Pinpoint the cell where the given text exists, returning its [X, Y] midpoint coordinate. 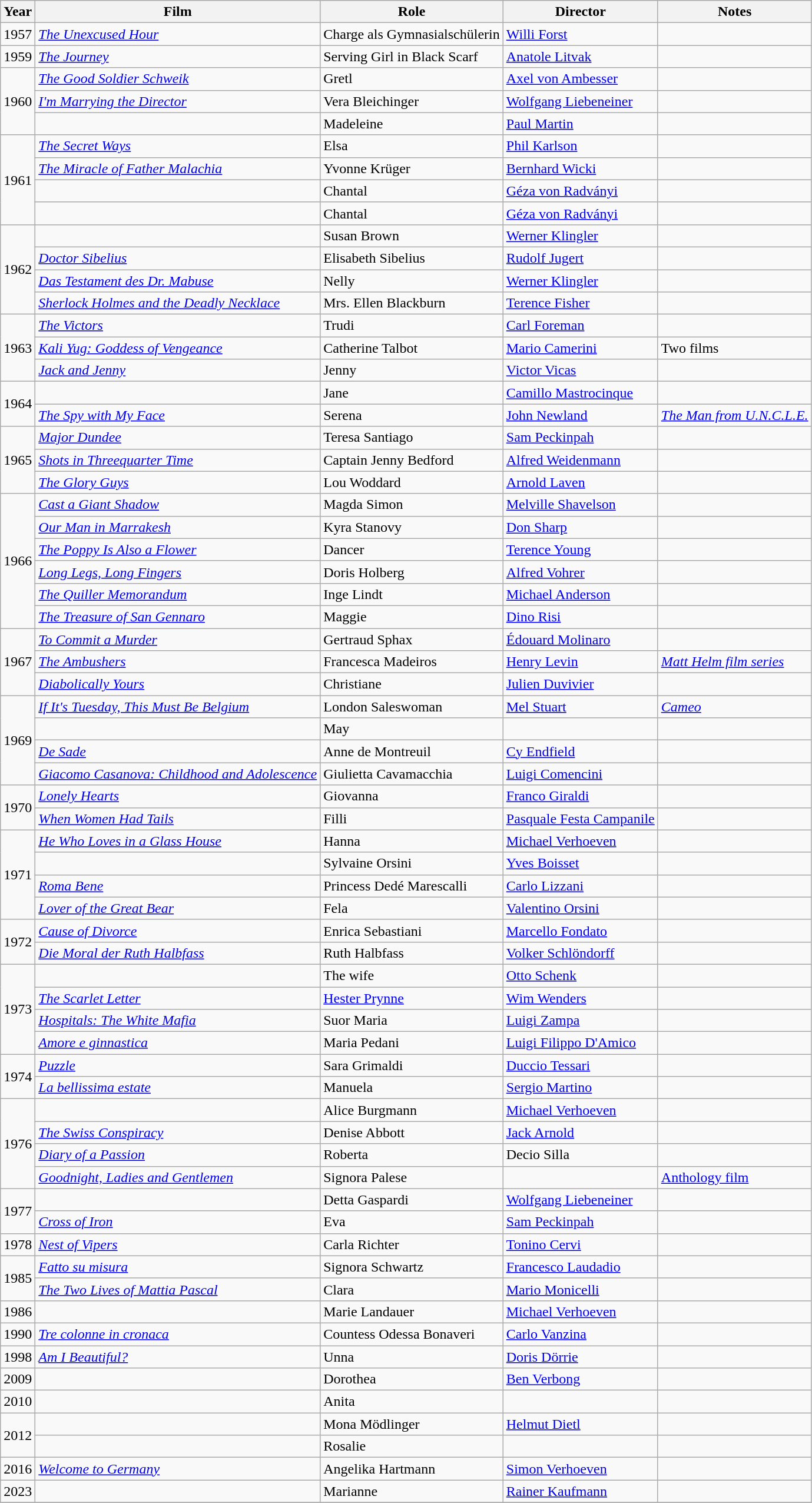
2012 [18, 1435]
Dorothea [412, 1379]
Suor Maria [412, 1021]
Jenny [412, 370]
Terence Fisher [581, 303]
Nest of Vipers [178, 1244]
Kyra Stanovy [412, 527]
Lover of the Great Bear [178, 908]
Am I Beautiful? [178, 1356]
Trudi [412, 326]
The Spy with My Face [178, 415]
De Sade [178, 751]
Signora Schwartz [412, 1267]
The Scarlet Letter [178, 998]
1964 [18, 404]
Detta Gaspardi [412, 1200]
Christiane [412, 684]
Susan Brown [412, 236]
Valentino Orsini [581, 908]
The Swiss Conspiracy [178, 1133]
Roma Bene [178, 886]
Serving Girl in Black Scarf [412, 57]
Carlo Lizzani [581, 886]
Sherlock Holmes and the Deadly Necklace [178, 303]
The Secret Ways [178, 146]
1976 [18, 1144]
The Unexcused Hour [178, 34]
Lonely Hearts [178, 796]
Dancer [412, 549]
2009 [18, 1379]
Simon Verhoeven [581, 1469]
If It's Tuesday, This Must Be Belgium [178, 707]
Wim Wenders [581, 998]
Fatto su misura [178, 1267]
Francesca Madeiros [412, 662]
Ruth Halbfass [412, 953]
Giacomo Casanova: Childhood and Adolescence [178, 774]
Cy Endfield [581, 751]
Alfred Weidenmann [581, 460]
Die Moral der Ruth Halbfass [178, 953]
Julien Duvivier [581, 684]
Axel von Ambesser [581, 79]
Jack Arnold [581, 1133]
Role [412, 12]
Phil Karlson [581, 146]
Gertraud Sphax [412, 639]
1990 [18, 1334]
Long Legs, Long Fingers [178, 572]
Don Sharp [581, 527]
1972 [18, 942]
Maggie [412, 617]
Victor Vicas [581, 370]
Puzzle [178, 1065]
1966 [18, 561]
The Glory Guys [178, 482]
1978 [18, 1244]
1998 [18, 1356]
Signora Palese [412, 1177]
Amore e ginnastica [178, 1043]
Two films [735, 348]
Duccio Tessari [581, 1065]
London Saleswoman [412, 707]
Willi Forst [581, 34]
Mario Monicelli [581, 1289]
Anne de Montreuil [412, 751]
Bernhard Wicki [581, 168]
Serena [412, 415]
Filli [412, 819]
I'm Marrying the Director [178, 101]
Marie Landauer [412, 1312]
Mrs. Ellen Blackburn [412, 303]
Catherine Talbot [412, 348]
Melville Shavelson [581, 505]
1965 [18, 460]
1959 [18, 57]
Diabolically Yours [178, 684]
Teresa Santiago [412, 438]
1960 [18, 101]
The Quiller Memorandum [178, 594]
1986 [18, 1312]
Yves Boisset [581, 863]
Anthology film [735, 1177]
1957 [18, 34]
Vera Bleichinger [412, 101]
Magda Simon [412, 505]
1969 [18, 740]
Giovanna [412, 796]
Pasquale Festa Campanile [581, 819]
Film [178, 12]
Charge als Gymnasialschülerin [412, 34]
Angelika Hartmann [412, 1469]
Our Man in Marrakesh [178, 527]
Camillo Mastrocinque [581, 393]
The Journey [178, 57]
Welcome to Germany [178, 1469]
Giulietta Cavamacchia [412, 774]
The Man from U.N.C.L.E. [735, 415]
Goodnight, Ladies and Gentlemen [178, 1177]
Shots in Threequarter Time [178, 460]
1970 [18, 807]
1961 [18, 180]
Michael Anderson [581, 594]
Yvonne Krüger [412, 168]
1974 [18, 1077]
Cause of Divorce [178, 931]
Unna [412, 1356]
Manuela [412, 1088]
Luigi Zampa [581, 1021]
Princess Dedé Marescalli [412, 886]
Clara [412, 1289]
La bellissima estate [178, 1088]
He Who Loves in a Glass House [178, 841]
Édouard Molinaro [581, 639]
Marcello Fondato [581, 931]
Tre colonne in cronaca [178, 1334]
Countess Odessa Bonaveri [412, 1334]
Carla Richter [412, 1244]
The Miracle of Father Malachia [178, 168]
When Women Had Tails [178, 819]
Jack and Jenny [178, 370]
1977 [18, 1211]
Sergio Martino [581, 1088]
Maria Pedani [412, 1043]
The Two Lives of Mattia Pascal [178, 1289]
Rainer Kaufmann [581, 1491]
Mel Stuart [581, 707]
Hanna [412, 841]
Cross of Iron [178, 1222]
Diary of a Passion [178, 1155]
1963 [18, 348]
Luigi Filippo D'Amico [581, 1043]
Doctor Sibelius [178, 258]
Denise Abbott [412, 1133]
2016 [18, 1469]
Cameo [735, 707]
Volker Schlöndorff [581, 953]
To Commit a Murder [178, 639]
Alice Burgmann [412, 1110]
Otto Schenk [581, 975]
Director [581, 12]
The Treasure of San Gennaro [178, 617]
Sara Grimaldi [412, 1065]
Doris Dörrie [581, 1356]
Rosalie [412, 1446]
Roberta [412, 1155]
2010 [18, 1402]
Year [18, 12]
Rudolf Jugert [581, 258]
Lou Woddard [412, 482]
Carlo Vanzina [581, 1334]
Marianne [412, 1491]
Nelly [412, 281]
Dino Risi [581, 617]
1971 [18, 875]
Jane [412, 393]
Arnold Laven [581, 482]
Cast a Giant Shadow [178, 505]
Mona Mödlinger [412, 1424]
Sylvaine Orsini [412, 863]
Decio Silla [581, 1155]
Eva [412, 1222]
Ben Verbong [581, 1379]
Terence Young [581, 549]
Kali Yug: Goddess of Vengeance [178, 348]
Carl Foreman [581, 326]
Gretl [412, 79]
Fela [412, 908]
Major Dundee [178, 438]
Luigi Comencini [581, 774]
Madeleine [412, 124]
Elsa [412, 146]
Doris Holberg [412, 572]
1967 [18, 661]
Matt Helm film series [735, 662]
Anita [412, 1402]
1985 [18, 1278]
2023 [18, 1491]
Mario Camerini [581, 348]
Inge Lindt [412, 594]
Francesco Laudadio [581, 1267]
The wife [412, 975]
Hospitals: The White Mafia [178, 1021]
The Victors [178, 326]
May [412, 729]
Franco Giraldi [581, 796]
Elisabeth Sibelius [412, 258]
Das Testament des Dr. Mabuse [178, 281]
Helmut Dietl [581, 1424]
Anatole Litvak [581, 57]
Hester Prynne [412, 998]
1962 [18, 269]
Alfred Vohrer [581, 572]
Notes [735, 12]
Henry Levin [581, 662]
Enrica Sebastiani [412, 931]
1973 [18, 1009]
Tonino Cervi [581, 1244]
John Newland [581, 415]
Captain Jenny Bedford [412, 460]
Paul Martin [581, 124]
The Good Soldier Schweik [178, 79]
The Poppy Is Also a Flower [178, 549]
The Ambushers [178, 662]
